Extract the [X, Y] coordinate from the center of the cell holding the provided text.  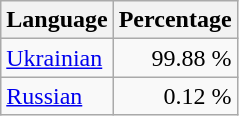
Ukrainian [57, 58]
Percentage [175, 20]
Language [57, 20]
0.12 % [175, 96]
Russian [57, 96]
99.88 % [175, 58]
